Pinpoint the cell where the given text exists, returning its (X, Y) midpoint coordinate. 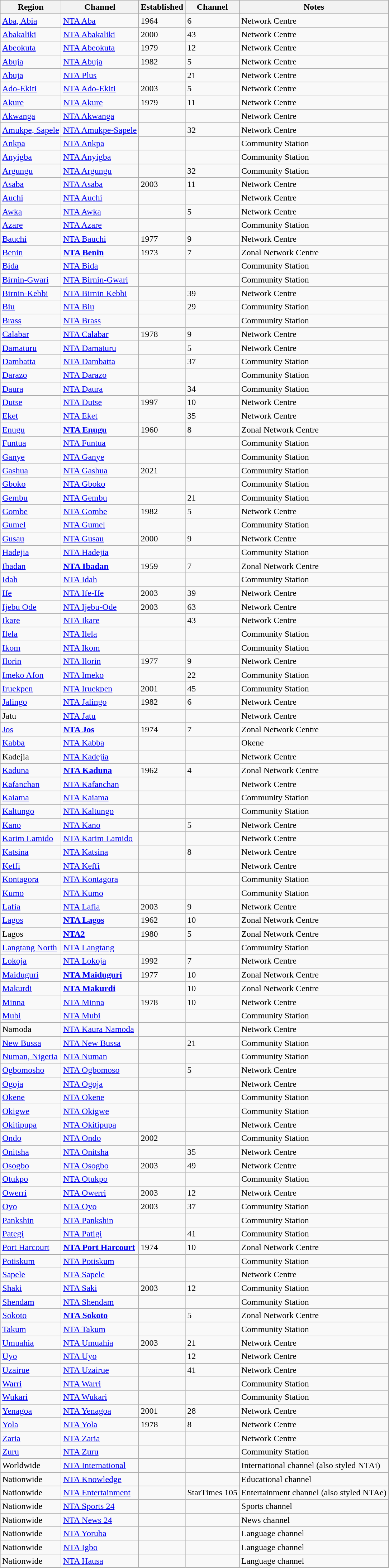
Funtua (31, 443)
Idah (31, 579)
NTA Anyigba (100, 157)
Darazo (31, 375)
NTA Ikare (100, 621)
NTA Ogbomoso (100, 1070)
Notes (314, 7)
NTA Ilela (100, 634)
Amukpe, Sapele (31, 130)
4 (212, 770)
NTA Kontagora (100, 879)
NTA Akwanga (100, 116)
Gumel (31, 525)
NTA Plus (100, 75)
NTA Kano (100, 825)
NTA Patigi (100, 1234)
NTA Pankshin (100, 1220)
Kaltungo (31, 811)
Zuru (31, 1452)
New Bussa (31, 1043)
NTA2 (100, 934)
34 (212, 389)
Ilela (31, 634)
Birnin-Kebbi (31, 293)
49 (212, 1166)
NTA Sokoto (100, 1316)
Calabar (31, 334)
Ogoja (31, 1084)
NTA Gusau (100, 539)
NTA New Bussa (100, 1043)
International channel (also styled NTAi) (314, 1465)
Kafanchan (31, 784)
Ikare (31, 621)
NTA Gumel (100, 525)
Awka (31, 212)
Ibadan (31, 566)
NTA Aba (100, 21)
NTA Kafanchan (100, 784)
NTA Jalingo (100, 702)
NTA Bauchi (100, 239)
Kontagora (31, 879)
Jalingo (31, 702)
Uzairue (31, 1370)
NTA Akure (100, 102)
Educational channel (314, 1479)
NTA Numan (100, 1057)
Namoda (31, 1029)
NTA Langtang (100, 947)
Daura (31, 389)
1959 (162, 566)
Sapele (31, 1275)
Iruekpen (31, 689)
NTA Okene (100, 1097)
NTA Osogbo (100, 1166)
28 (212, 1411)
Wukari (31, 1397)
NTA Entertainment (100, 1493)
NTA Ilorin (100, 661)
NTA Potiskum (100, 1261)
Auchi (31, 198)
Katsina (31, 852)
Lafia (31, 907)
NTA Dambatta (100, 361)
NTA Hadejia (100, 552)
Osogbo (31, 1166)
Brass (31, 320)
NTA Gombe (100, 511)
NTA Saki (100, 1288)
NTA Lafia (100, 907)
Gembu (31, 498)
NTA Ijebu-Ode (100, 607)
Ankpa (31, 143)
Ijebu Ode (31, 607)
NTA Ikom (100, 648)
Eket (31, 416)
2021 (162, 471)
Kumo (31, 893)
NTA Kumo (100, 893)
Gombe (31, 511)
Gusau (31, 539)
NTA Wukari (100, 1397)
NTA Ibadan (100, 566)
NTA Eket (100, 416)
NTA Umuahia (100, 1343)
NTA Ankpa (100, 143)
Benin (31, 252)
NTA Dutse (100, 402)
Kadejia (31, 757)
2002 (162, 1138)
Ife (31, 593)
Langtang North (31, 947)
Ogbomosho (31, 1070)
1960 (162, 430)
1964 (162, 21)
NTA Daura (100, 389)
NTA Gashua (100, 471)
NTA Lokoja (100, 961)
Warri (31, 1384)
Aba, Abia (31, 21)
NTA Igbo (100, 1547)
NTA Awka (100, 212)
NTA Birnin-Gwari (100, 280)
NTA Hausa (100, 1561)
NTA Warri (100, 1384)
Otukpo (31, 1179)
Shendam (31, 1302)
Jos (31, 729)
News channel (314, 1520)
Imeko Afon (31, 675)
Region (31, 7)
Bida (31, 266)
Ganye (31, 457)
Shaki (31, 1288)
NTA Minna (100, 1002)
1980 (162, 934)
Port Harcourt (31, 1247)
NTA Karim Lamido (100, 839)
NTA Ife-Ife (100, 593)
Worldwide (31, 1465)
Minna (31, 1002)
Bauchi (31, 239)
NTA Iruekpen (100, 689)
NTA Katsina (100, 852)
Kano (31, 825)
NTA Shendam (100, 1302)
NTA News 24 (100, 1520)
NTA Maiduguri (100, 975)
NTA Uyo (100, 1356)
Ado-Ekiti (31, 89)
Jatu (31, 716)
Entertainment channel (also styled NTAe) (314, 1493)
Umuahia (31, 1343)
NTA Calabar (100, 334)
NTA Kaltungo (100, 811)
Uyo (31, 1356)
Pankshin (31, 1220)
NTA International (100, 1465)
Abakaliki (31, 34)
Pategi (31, 1234)
Sports channel (314, 1506)
NTA Kadejia (100, 757)
NTA Darazo (100, 375)
Numan, Nigeria (31, 1057)
Keffi (31, 866)
Gboko (31, 484)
1992 (162, 961)
Okitipupa (31, 1125)
NTA Sapele (100, 1275)
NTA Argungu (100, 171)
NTA Asaba (100, 184)
Owerri (31, 1193)
NTA Idah (100, 579)
Anyigba (31, 157)
Azare (31, 225)
29 (212, 307)
Onitsha (31, 1152)
NTA Zuru (100, 1452)
NTA Birnin Kebbi (100, 293)
Lokoja (31, 961)
Maiduguri (31, 975)
Kabba (31, 743)
Okigwe (31, 1111)
NTA Sports 24 (100, 1506)
NTA Knowledge (100, 1479)
NTA Kaduna (100, 770)
NTA Ganye (100, 457)
NTA Ogoja (100, 1084)
NTA Kabba (100, 743)
Ilorin (31, 661)
Birnin-Gwari (31, 280)
Abeokuta (31, 48)
NTA Ondo (100, 1138)
NTA Okigwe (100, 1111)
NTA Bida (100, 266)
NTA Yoruba (100, 1534)
NTA Keffi (100, 866)
NTA Owerri (100, 1193)
NTA Onitsha (100, 1152)
1997 (162, 402)
22 (212, 675)
NTA Imeko (100, 675)
NTA Zaria (100, 1438)
Ikom (31, 648)
NTA Jos (100, 729)
NTA Port Harcourt (100, 1247)
NTA Benin (100, 252)
NTA Gembu (100, 498)
Zaria (31, 1438)
45 (212, 689)
NTA Brass (100, 320)
Potiskum (31, 1261)
StarTimes 105 (212, 1493)
Enugu (31, 430)
Asaba (31, 184)
NTA Enugu (100, 430)
NTA Mubi (100, 1015)
Mubi (31, 1015)
NTA Auchi (100, 198)
NTA Yola (100, 1424)
Kaiama (31, 797)
NTA Abeokuta (100, 48)
NTA Kaiama (100, 797)
NTA Azare (100, 225)
NTA Damaturu (100, 348)
63 (212, 607)
Karim Lamido (31, 839)
NTA Lagos (100, 920)
NTA Kaura Namoda (100, 1029)
NTA Jatu (100, 716)
Yenagoa (31, 1411)
Sokoto (31, 1316)
1973 (162, 252)
NTA Abuja (100, 62)
NTA Otukpo (100, 1179)
Oyo (31, 1206)
Akwanga (31, 116)
NTA Okitipupa (100, 1125)
Takum (31, 1329)
Damaturu (31, 348)
Yola (31, 1424)
Dambatta (31, 361)
NTA Amukpe-Sapele (100, 130)
Biu (31, 307)
NTA Takum (100, 1329)
NTA Uzairue (100, 1370)
NTA Oyo (100, 1206)
NTA Abakaliki (100, 34)
Makurdi (31, 988)
Hadejia (31, 552)
Established (162, 7)
NTA Makurdi (100, 988)
Ondo (31, 1138)
NTA Ado-Ekiti (100, 89)
NTA Yenagoa (100, 1411)
NTA Gboko (100, 484)
Gashua (31, 471)
NTA Funtua (100, 443)
Dutse (31, 402)
Argungu (31, 171)
NTA Biu (100, 307)
Akure (31, 102)
Kaduna (31, 770)
